Determine the [X, Y] coordinate at the center of the cell enclosing the given text.  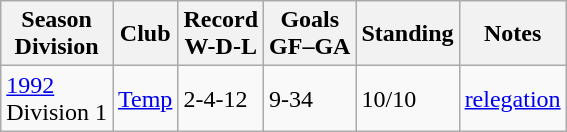
2-4-12 [221, 98]
SeasonDivision [57, 34]
Club [144, 34]
10/10 [408, 98]
Standing [408, 34]
relegation [512, 98]
RecordW-D-L [221, 34]
9-34 [310, 98]
GoalsGF–GA [310, 34]
Notes [512, 34]
Temp [144, 98]
1992Division 1 [57, 98]
